For the text-containing cell, return its midpoint in (x, y) coordinate format. 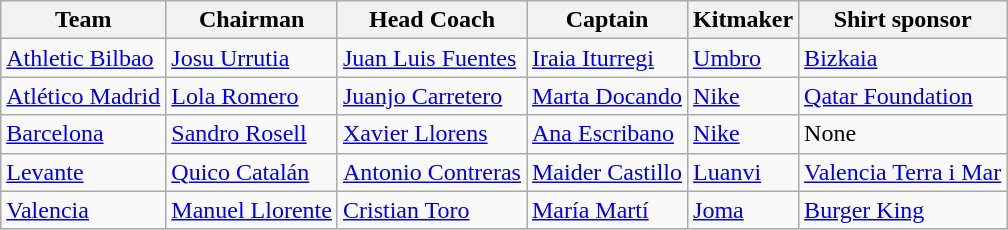
Barcelona (84, 134)
Lola Romero (252, 96)
Joma (744, 210)
María Martí (606, 210)
Luanvi (744, 172)
Ana Escribano (606, 134)
Team (84, 20)
Chairman (252, 20)
Marta Docando (606, 96)
Head Coach (432, 20)
Bizkaia (903, 58)
Iraia Iturregi (606, 58)
Umbro (744, 58)
Manuel Llorente (252, 210)
Juanjo Carretero (432, 96)
None (903, 134)
Josu Urrutia (252, 58)
Cristian Toro (432, 210)
Sandro Rosell (252, 134)
Valencia (84, 210)
Shirt sponsor (903, 20)
Qatar Foundation (903, 96)
Valencia Terra i Mar (903, 172)
Levante (84, 172)
Quico Catalán (252, 172)
Captain (606, 20)
Athletic Bilbao (84, 58)
Xavier Llorens (432, 134)
Antonio Contreras (432, 172)
Juan Luis Fuentes (432, 58)
Atlético Madrid (84, 96)
Kitmaker (744, 20)
Maider Castillo (606, 172)
Burger King (903, 210)
